Capture the cell that displays the provided text and extract its [x, y] central coordinate. 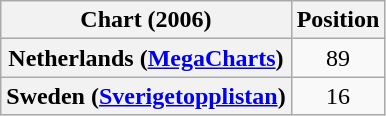
Position [338, 20]
Chart (2006) [146, 20]
16 [338, 96]
Netherlands (MegaCharts) [146, 58]
Sweden (Sverigetopplistan) [146, 96]
89 [338, 58]
